Output the [X, Y] coordinate of the center of the cell containing the given text.  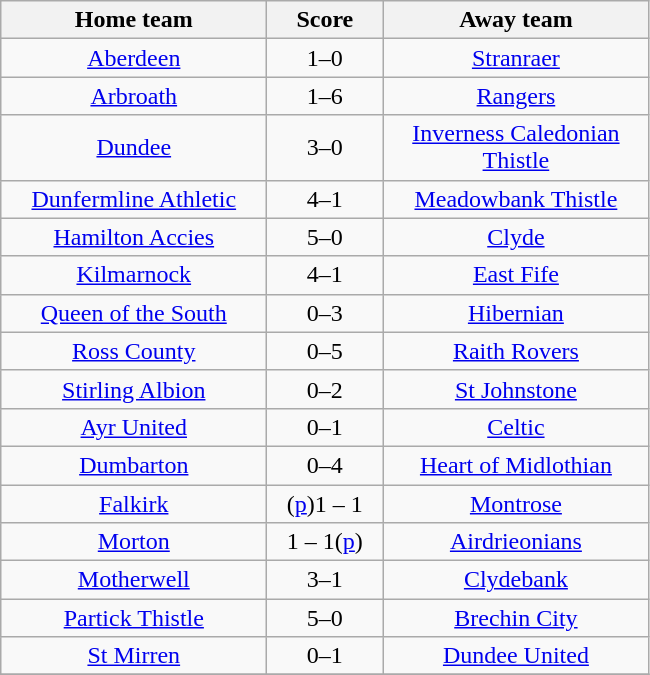
1–6 [325, 96]
Partick Thistle [134, 618]
Hamilton Accies [134, 237]
Dundee [134, 148]
Aberdeen [134, 58]
Airdrieonians [516, 542]
3–1 [325, 580]
East Fife [516, 275]
Stirling Albion [134, 389]
Clydebank [516, 580]
Arbroath [134, 96]
Brechin City [516, 618]
0–2 [325, 389]
Heart of Midlothian [516, 465]
Hibernian [516, 313]
1 – 1(p) [325, 542]
Montrose [516, 503]
Meadowbank Thistle [516, 199]
Ross County [134, 351]
Falkirk [134, 503]
1–0 [325, 58]
Away team [516, 20]
Raith Rovers [516, 351]
Inverness Caledonian Thistle [516, 148]
Kilmarnock [134, 275]
Morton [134, 542]
3–0 [325, 148]
Clyde [516, 237]
0–4 [325, 465]
(p)1 – 1 [325, 503]
Home team [134, 20]
Celtic [516, 427]
Queen of the South [134, 313]
St Johnstone [516, 389]
Dundee United [516, 656]
Score [325, 20]
Stranraer [516, 58]
Rangers [516, 96]
0–5 [325, 351]
Motherwell [134, 580]
Dumbarton [134, 465]
0–3 [325, 313]
Dunfermline Athletic [134, 199]
St Mirren [134, 656]
Ayr United [134, 427]
